Locate the cell with the specified text and output its [x, y] center coordinate. 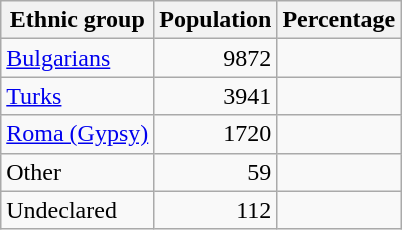
3941 [216, 96]
Ethnic group [78, 20]
Turks [78, 96]
Other [78, 172]
112 [216, 210]
Undeclared [78, 210]
59 [216, 172]
9872 [216, 58]
Percentage [339, 20]
Population [216, 20]
Roma (Gypsy) [78, 134]
Bulgarians [78, 58]
1720 [216, 134]
